Extract the (x, y) coordinate from the center of the cell holding the provided text.  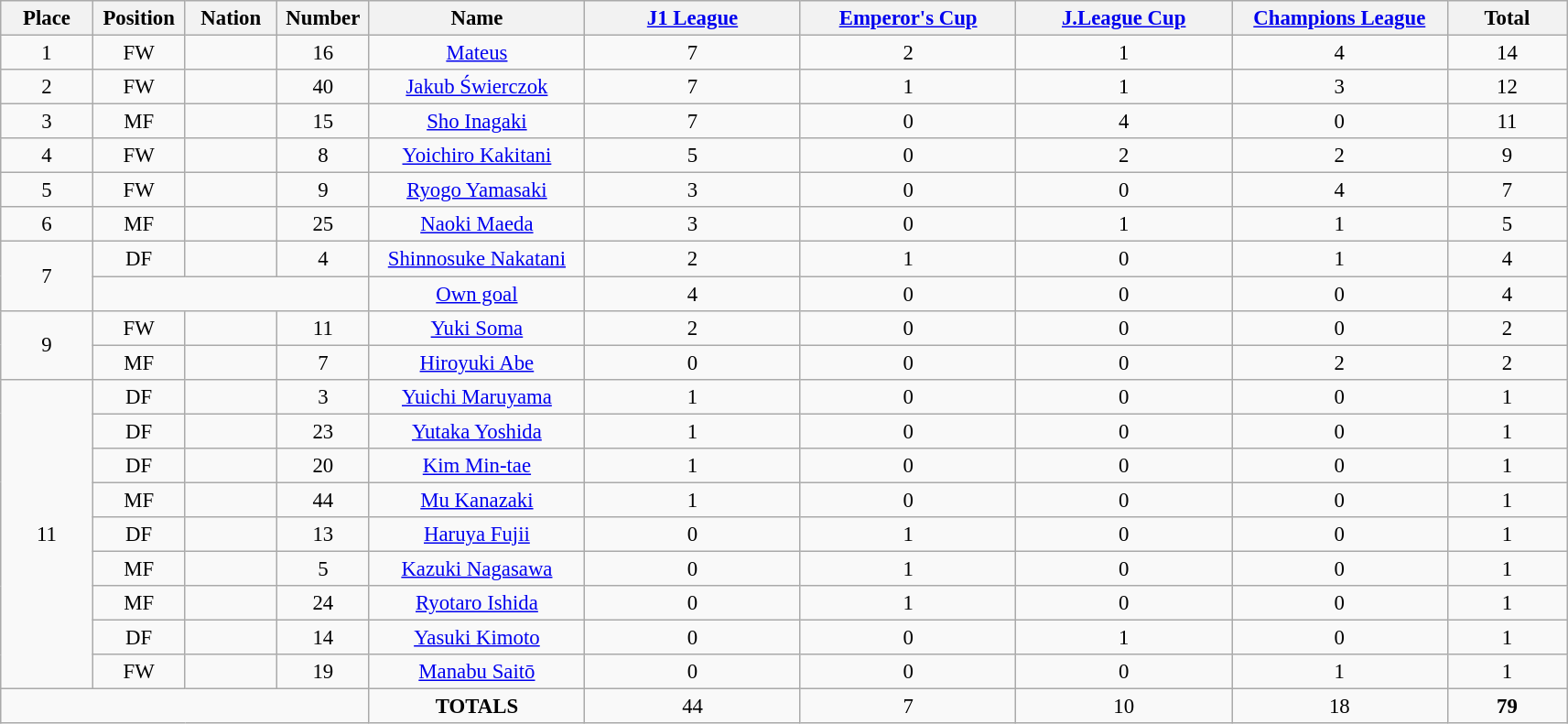
Jakub Świerczok (477, 87)
Yuichi Maruyama (477, 396)
Number (324, 18)
40 (324, 87)
25 (324, 224)
Mu Kanazaki (477, 500)
13 (324, 535)
79 (1507, 707)
Kazuki Nagasawa (477, 568)
8 (324, 156)
Own goal (477, 294)
Position (139, 18)
Manabu Saitō (477, 672)
12 (1507, 87)
Nation (231, 18)
Mateus (477, 53)
J1 League (693, 18)
6 (48, 224)
Yutaka Yoshida (477, 431)
Sho Inagaki (477, 122)
Hiroyuki Abe (477, 362)
15 (324, 122)
Place (48, 18)
J.League Cup (1124, 18)
Total (1507, 18)
Name (477, 18)
Yasuki Kimoto (477, 638)
Ryogo Yamasaki (477, 190)
24 (324, 603)
10 (1124, 707)
18 (1340, 707)
Naoki Maeda (477, 224)
TOTALS (477, 707)
19 (324, 672)
Ryotaro Ishida (477, 603)
16 (324, 53)
Yuki Soma (477, 328)
Yoichiro Kakitani (477, 156)
20 (324, 466)
23 (324, 431)
Champions League (1340, 18)
Haruya Fujii (477, 535)
Shinnosuke Nakatani (477, 259)
Emperor's Cup (908, 18)
Kim Min-tae (477, 466)
